Search for the cell housing the specified text and yield its [X, Y] center coordinate. 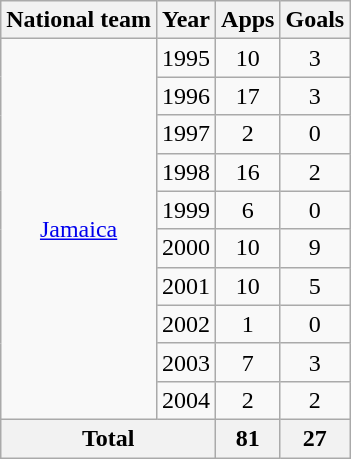
17 [248, 96]
Total [108, 438]
1998 [186, 172]
1996 [186, 96]
27 [315, 438]
2001 [186, 286]
1997 [186, 134]
Jamaica [79, 230]
6 [248, 210]
National team [79, 20]
2002 [186, 324]
Apps [248, 20]
Year [186, 20]
81 [248, 438]
16 [248, 172]
2000 [186, 248]
1999 [186, 210]
5 [315, 286]
7 [248, 362]
1 [248, 324]
2004 [186, 400]
2003 [186, 362]
Goals [315, 20]
1995 [186, 58]
9 [315, 248]
